Identify which cell holds the provided text, then report its (x, y) central coordinate. 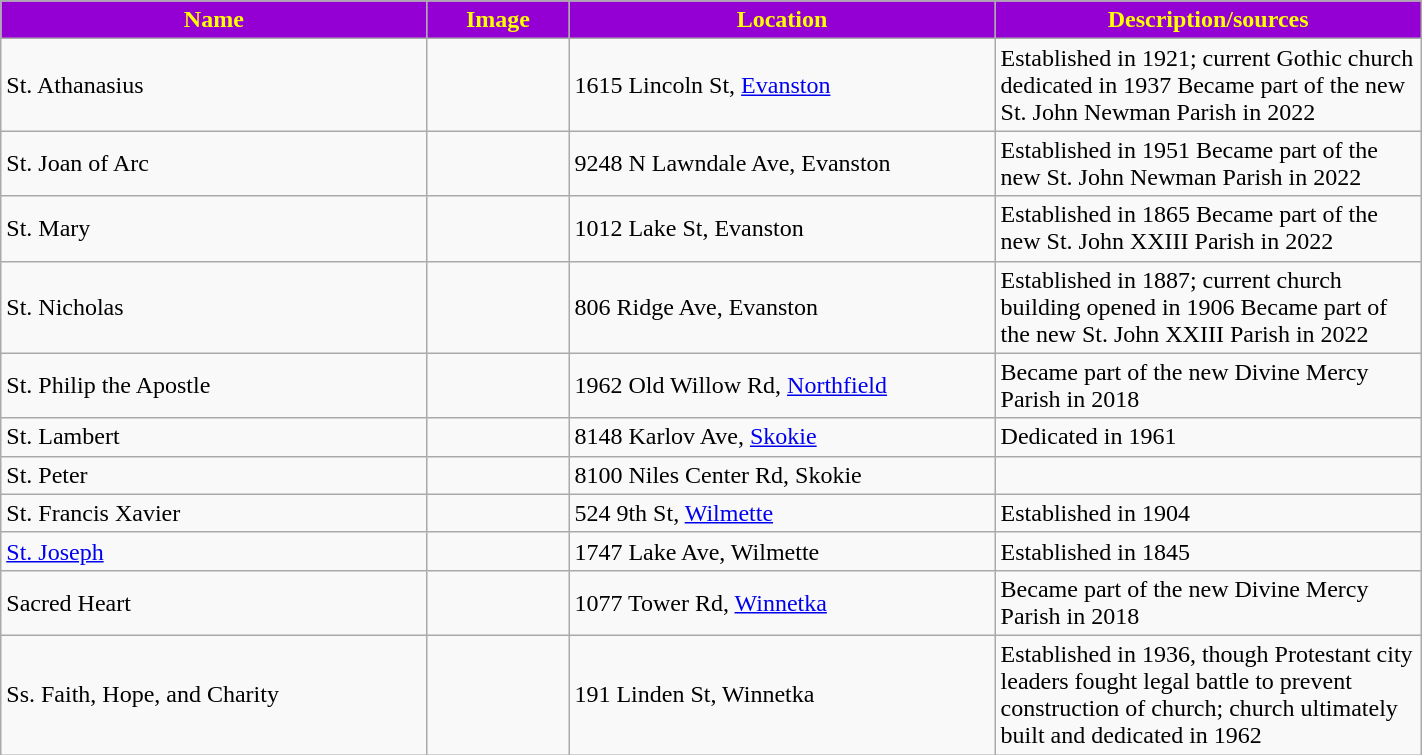
St. Philip the Apostle (214, 386)
St. Peter (214, 475)
St. Francis Xavier (214, 513)
1747 Lake Ave, Wilmette (782, 551)
1615 Lincoln St, Evanston (782, 85)
8100 Niles Center Rd, Skokie (782, 475)
8148 Karlov Ave, Skokie (782, 437)
St. Lambert (214, 437)
806 Ridge Ave, Evanston (782, 307)
1077 Tower Rd, Winnetka (782, 602)
Established in 1887; current church building opened in 1906 Became part of the new St. John XXIII Parish in 2022 (1208, 307)
1012 Lake St, Evanston (782, 228)
St. Athanasius (214, 85)
Location (782, 20)
Established in 1845 (1208, 551)
Ss. Faith, Hope, and Charity (214, 694)
Name (214, 20)
1962 Old Willow Rd, Northfield (782, 386)
191 Linden St, Winnetka (782, 694)
St. Nicholas (214, 307)
9248 N Lawndale Ave, Evanston (782, 164)
Established in 1951 Became part of the new St. John Newman Parish in 2022 (1208, 164)
St. Mary (214, 228)
Sacred Heart (214, 602)
Image (498, 20)
Established in 1904 (1208, 513)
St. Joseph (214, 551)
Established in 1865 Became part of the new St. John XXIII Parish in 2022 (1208, 228)
St. Joan of Arc (214, 164)
Dedicated in 1961 (1208, 437)
Description/sources (1208, 20)
524 9th St, Wilmette (782, 513)
Established in 1921; current Gothic church dedicated in 1937 Became part of the new St. John Newman Parish in 2022 (1208, 85)
